Determine the (x, y) coordinate at the center of the cell enclosing the given text.  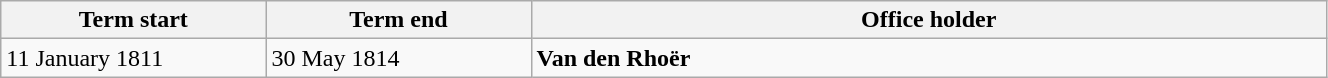
Term start (134, 20)
30 May 1814 (398, 58)
Office holder (928, 20)
11 January 1811 (134, 58)
Van den Rhoër (928, 58)
Term end (398, 20)
